Detect which cell encompasses the target text, then output its [x, y] center coordinate. 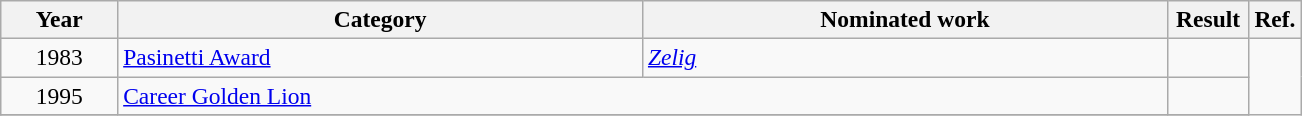
1983 [60, 57]
Career Golden Lion [643, 95]
Category [380, 19]
Pasinetti Award [380, 57]
Ref. [1275, 19]
Zelig [906, 57]
Year [60, 19]
Result [1208, 19]
Nominated work [906, 19]
1995 [60, 95]
